Identify which cell holds the provided text, then report its (x, y) central coordinate. 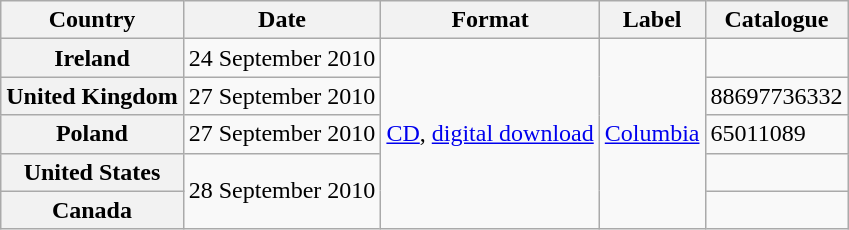
Canada (92, 210)
Poland (92, 134)
65011089 (776, 134)
Country (92, 20)
United States (92, 172)
88697736332 (776, 96)
Date (282, 20)
United Kingdom (92, 96)
24 September 2010 (282, 58)
Catalogue (776, 20)
28 September 2010 (282, 191)
Label (652, 20)
Ireland (92, 58)
Format (490, 20)
Columbia (652, 134)
CD, digital download (490, 134)
